Determine the (x, y) coordinate at the center of the cell enclosing the given text.  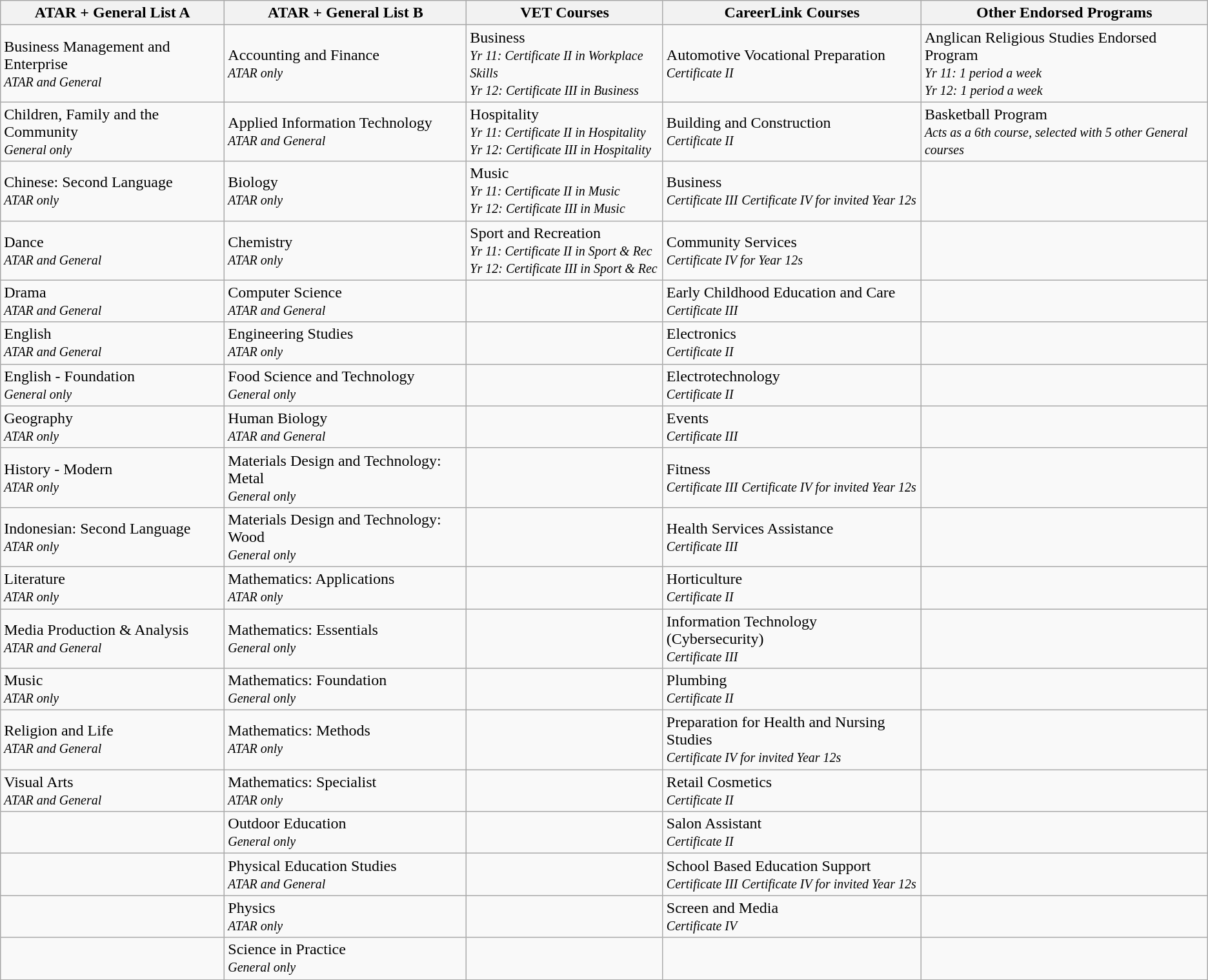
Children, Family and the CommunityGeneral only (112, 132)
HorticultureCertificate II (792, 587)
Religion and LifeATAR and General (112, 740)
PhysicsATAR only (346, 916)
History - ModernATAR only (112, 477)
Computer ScienceATAR and General (346, 301)
Indonesian: Second LanguageATAR only (112, 537)
Chinese: Second LanguageATAR only (112, 191)
Other Endorsed Programs (1064, 13)
Human BiologyATAR and General (346, 427)
EnglishATAR and General (112, 343)
PlumbingCertificate II (792, 689)
Physical Education StudiesATAR and General (346, 875)
Accounting and FinanceATAR only (346, 63)
Materials Design and Technology: MetalGeneral only (346, 477)
Materials Design and Technology: WoodGeneral only (346, 537)
English - FoundationGeneral only (112, 385)
Applied Information TechnologyATAR and General (346, 132)
Retail CosmeticsCertificate II (792, 791)
BusinessYr 11: Certificate II in Workplace SkillsYr 12: Certificate III in Business (565, 63)
FitnessCertificate III Certificate IV for invited Year 12s (792, 477)
Basketball ProgramActs as a 6th course, selected with 5 other General courses (1064, 132)
HospitalityYr 11: Certificate II in HospitalityYr 12: Certificate III in Hospitality (565, 132)
EventsCertificate III (792, 427)
Science in PracticeGeneral only (346, 959)
Mathematics: MethodsATAR only (346, 740)
Mathematics: SpecialistATAR only (346, 791)
Health Services AssistanceCertificate III (792, 537)
Information Technology (Cybersecurity)Certificate III (792, 639)
Visual ArtsATAR and General (112, 791)
Engineering StudiesATAR only (346, 343)
DanceATAR and General (112, 250)
Early Childhood Education and CareCertificate III (792, 301)
Mathematics: FoundationGeneral only (346, 689)
VET Courses (565, 13)
Outdoor EducationGeneral only (346, 832)
BusinessCertificate III Certificate IV for invited Year 12s (792, 191)
Screen and MediaCertificate IV (792, 916)
Food Science and TechnologyGeneral only (346, 385)
Building and ConstructionCertificate II (792, 132)
ATAR + General List A (112, 13)
DramaATAR and General (112, 301)
Anglican Religious Studies Endorsed ProgramYr 11: 1 period a weekYr 12: 1 period a week (1064, 63)
GeographyATAR only (112, 427)
Mathematics: ApplicationsATAR only (346, 587)
Sport and RecreationYr 11: Certificate II in Sport & RecYr 12: Certificate III in Sport & Rec (565, 250)
LiteratureATAR only (112, 587)
ElectronicsCertificate II (792, 343)
ATAR + General List B (346, 13)
Automotive Vocational PreparationCertificate II (792, 63)
Community ServicesCertificate IV for Year 12s (792, 250)
School Based Education SupportCertificate III Certificate IV for invited Year 12s (792, 875)
Media Production & AnalysisATAR and General (112, 639)
Preparation for Health and Nursing StudiesCertificate IV for invited Year 12s (792, 740)
ChemistryATAR only (346, 250)
BiologyATAR only (346, 191)
Business Management and EnterpriseATAR and General (112, 63)
CareerLink Courses (792, 13)
Mathematics: EssentialsGeneral only (346, 639)
MusicATAR only (112, 689)
Salon AssistantCertificate II (792, 832)
MusicYr 11: Certificate II in MusicYr 12: Certificate III in Music (565, 191)
ElectrotechnologyCertificate II (792, 385)
